Locate the cell with the specified text and output its (X, Y) center coordinate. 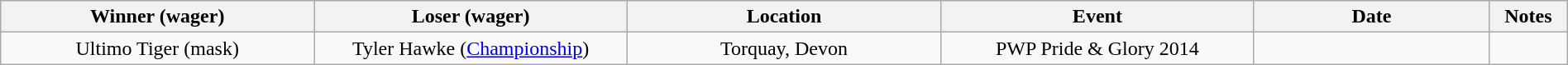
Notes (1528, 17)
Ultimo Tiger (mask) (157, 48)
Winner (wager) (157, 17)
Torquay, Devon (784, 48)
Date (1371, 17)
Loser (wager) (471, 17)
PWP Pride & Glory 2014 (1097, 48)
Location (784, 17)
Tyler Hawke (Championship) (471, 48)
Event (1097, 17)
